Return [X, Y] of the center of cell containing provided text 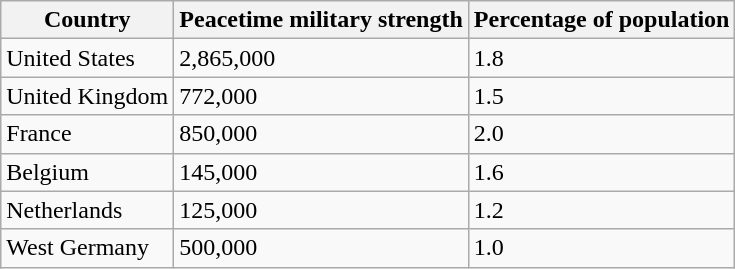
United States [88, 58]
1.2 [602, 210]
772,000 [322, 96]
West Germany [88, 248]
2.0 [602, 134]
United Kingdom [88, 96]
Belgium [88, 172]
1.0 [602, 248]
1.6 [602, 172]
Netherlands [88, 210]
500,000 [322, 248]
Peacetime military strength [322, 20]
France [88, 134]
850,000 [322, 134]
1.5 [602, 96]
145,000 [322, 172]
2,865,000 [322, 58]
Percentage of population [602, 20]
1.8 [602, 58]
Country [88, 20]
125,000 [322, 210]
